Output the (x, y) coordinate of the center of the cell containing the given text.  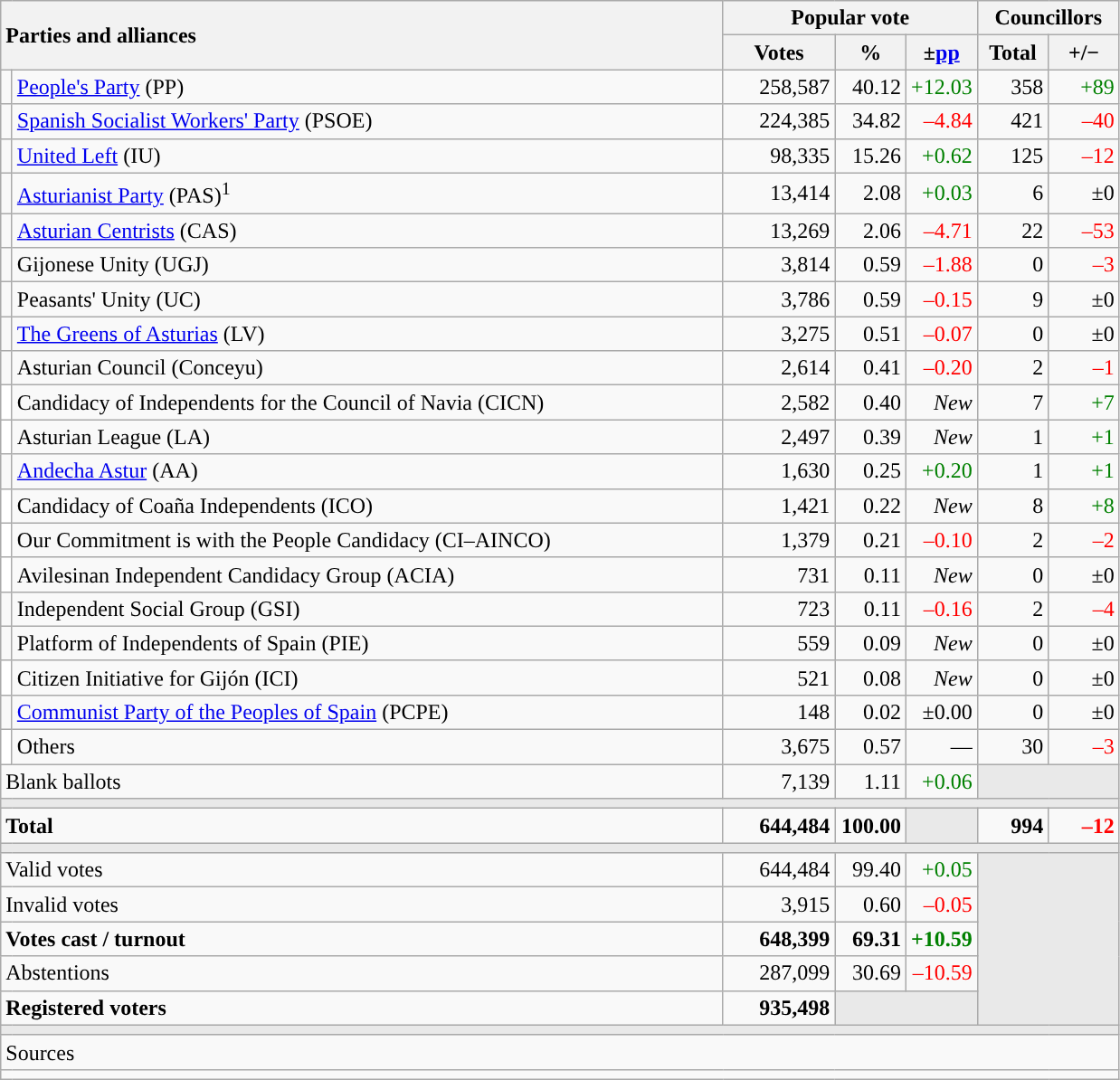
Andecha Astur (AA) (367, 471)
3,786 (779, 299)
1.11 (870, 782)
1,630 (779, 471)
Platform of Independents of Spain (PIE) (367, 643)
+/− (1084, 52)
Abstentions (362, 973)
3,814 (779, 265)
+8 (1084, 506)
–0.15 (941, 299)
2,497 (779, 437)
— (941, 747)
1,421 (779, 506)
The Greens of Asturias (LV) (367, 334)
0.02 (870, 712)
Blank ballots (362, 782)
723 (779, 609)
–0.20 (941, 368)
2,614 (779, 368)
6 (1013, 194)
258,587 (779, 87)
287,099 (779, 973)
–1.88 (941, 265)
Asturian League (LA) (367, 437)
+89 (1084, 87)
125 (1013, 156)
15.26 (870, 156)
United Left (IU) (367, 156)
3,675 (779, 747)
0.60 (870, 905)
Others (367, 747)
Our Commitment is with the People Candidacy (CI–AINCO) (367, 540)
±0.00 (941, 712)
421 (1013, 121)
+0.06 (941, 782)
Invalid votes (362, 905)
0.21 (870, 540)
–4.84 (941, 121)
+0.20 (941, 471)
Citizen Initiative for Gijón (ICI) (367, 677)
0.40 (870, 403)
0.08 (870, 677)
–1 (1084, 368)
100.00 (870, 826)
% (870, 52)
Avilesinan Independent Candidacy Group (ACIA) (367, 574)
0.57 (870, 747)
0.41 (870, 368)
+0.03 (941, 194)
0.51 (870, 334)
+0.05 (941, 870)
Candidacy of Coaña Independents (ICO) (367, 506)
9 (1013, 299)
7 (1013, 403)
30 (1013, 747)
40.12 (870, 87)
358 (1013, 87)
–0.10 (941, 540)
Valid votes (362, 870)
1,379 (779, 540)
Votes cast / turnout (362, 939)
521 (779, 677)
2,582 (779, 403)
13,269 (779, 231)
3,275 (779, 334)
People's Party (PP) (367, 87)
34.82 (870, 121)
648,399 (779, 939)
Registered voters (362, 1008)
Communist Party of the Peoples of Spain (PCPE) (367, 712)
0.09 (870, 643)
–2 (1084, 540)
Asturian Centrists (CAS) (367, 231)
224,385 (779, 121)
Asturianist Party (PAS)1 (367, 194)
–4.71 (941, 231)
+12.03 (941, 87)
30.69 (870, 973)
994 (1013, 826)
+7 (1084, 403)
559 (779, 643)
148 (779, 712)
7,139 (779, 782)
0.39 (870, 437)
Independent Social Group (GSI) (367, 609)
935,498 (779, 1008)
Councillors (1048, 18)
98,335 (779, 156)
±pp (941, 52)
3,915 (779, 905)
Spanish Socialist Workers' Party (PSOE) (367, 121)
22 (1013, 231)
Candidacy of Independents for the Council of Navia (CICN) (367, 403)
8 (1013, 506)
731 (779, 574)
0.22 (870, 506)
2.08 (870, 194)
+0.62 (941, 156)
Parties and alliances (362, 35)
0.25 (870, 471)
Peasants' Unity (UC) (367, 299)
–4 (1084, 609)
–40 (1084, 121)
–53 (1084, 231)
Sources (561, 1052)
99.40 (870, 870)
Gijonese Unity (UGJ) (367, 265)
–0.16 (941, 609)
–0.07 (941, 334)
–0.05 (941, 905)
Asturian Council (Conceyu) (367, 368)
+10.59 (941, 939)
Popular vote (850, 18)
69.31 (870, 939)
2.06 (870, 231)
Votes (779, 52)
–10.59 (941, 973)
13,414 (779, 194)
